Identify which cell holds the provided text, then report its [X, Y] central coordinate. 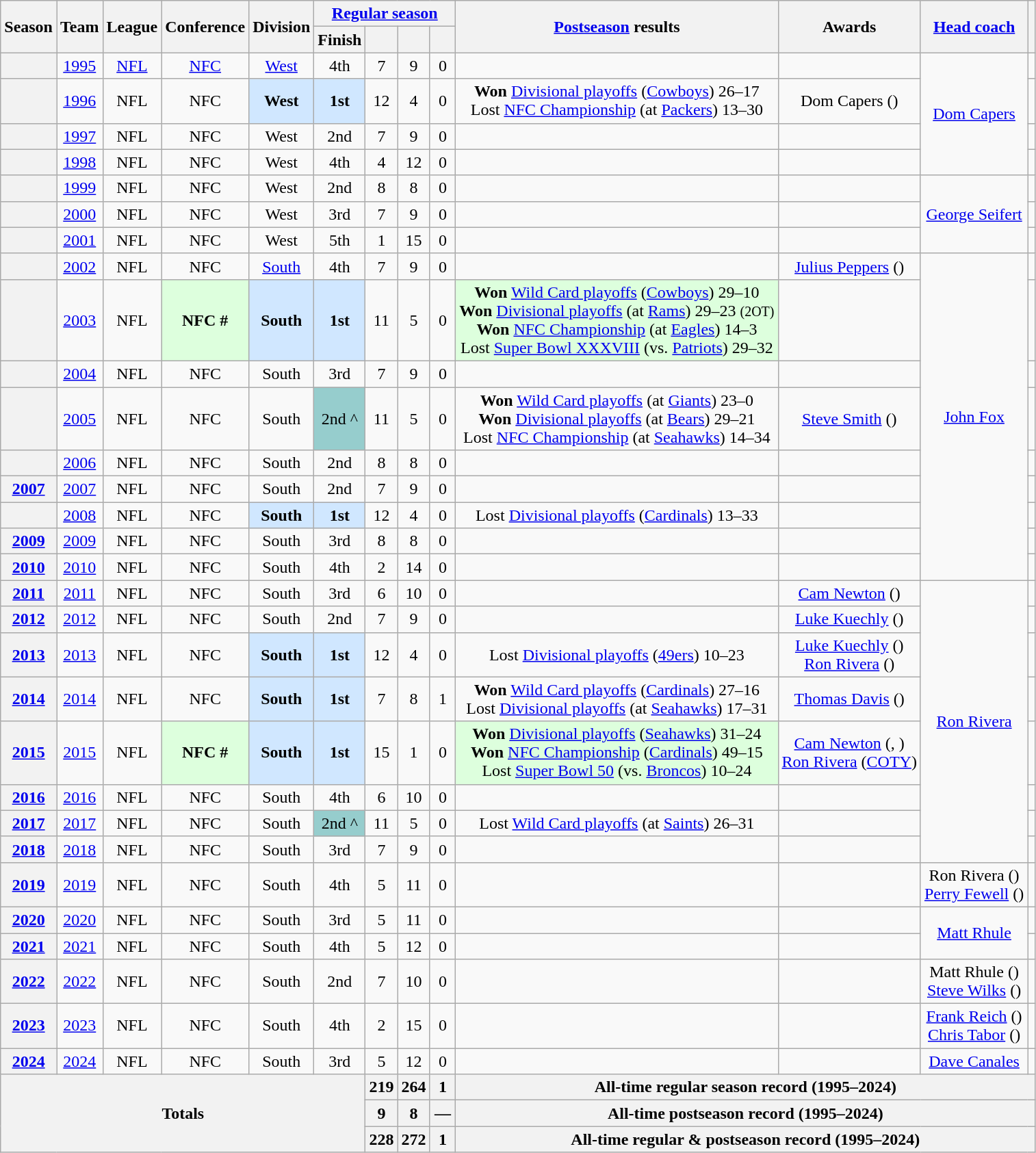
Dave Canales [974, 1061]
2003 [79, 320]
All-time postseason record (1995–2024) [746, 1113]
Cam Newton (, )Ron Rivera (COTY) [849, 753]
Won Wild Card playoffs (Cardinals) 27–16Lost Divisional playoffs (at Seahawks) 17–31 [617, 699]
Team [79, 27]
5th [339, 240]
Finish [339, 40]
George Seifert [974, 214]
Steve Smith () [849, 419]
Dom Capers () [849, 101]
Totals [183, 1113]
Won Divisional playoffs (Seahawks) 31–24Won NFC Championship (Cardinals) 49–15Lost Super Bowl 50 (vs. Broncos) 10–24 [617, 753]
228 [382, 1139]
272 [413, 1139]
Matt Rhule [974, 933]
Conference [205, 27]
Regular season [385, 14]
1995 [79, 66]
14 [413, 567]
Lost Divisional playoffs (Cardinals) 13–33 [617, 515]
1998 [79, 162]
Cam Newton () [849, 593]
Luke Kuechly ()Ron Rivera () [849, 654]
2006 [79, 463]
2004 [79, 374]
1996 [79, 101]
Frank Reich ()Chris Tabor () [974, 1026]
Ron Rivera [974, 721]
2001 [79, 240]
2000 [79, 214]
Ron Rivera ()Perry Fewell () [974, 884]
Postseason results [617, 27]
All-time regular season record (1995–2024) [746, 1087]
All-time regular & postseason record (1995–2024) [746, 1139]
Luke Kuechly () [849, 619]
2008 [79, 515]
Head coach [974, 27]
1999 [79, 188]
219 [382, 1087]
Lost Divisional playoffs (49ers) 10–23 [617, 654]
Won Wild Card playoffs (at Giants) 23–0 Won Divisional playoffs (at Bears) 29–21Lost NFC Championship (at Seahawks) 14–34 [617, 419]
— [443, 1113]
264 [413, 1087]
2002 [79, 266]
1997 [79, 136]
Division [282, 27]
Lost Wild Card playoffs (at Saints) 26–31 [617, 823]
John Fox [974, 417]
Julius Peppers () [849, 266]
Thomas Davis () [849, 699]
League [132, 27]
Season [29, 27]
Won Divisional playoffs (Cowboys) 26–17Lost NFC Championship (at Packers) 13–30 [617, 101]
Matt Rhule ()Steve Wilks () [974, 981]
Awards [849, 27]
Dom Capers [974, 114]
2005 [79, 419]
